Detect which cell encompasses the target text, then output its (x, y) center coordinate. 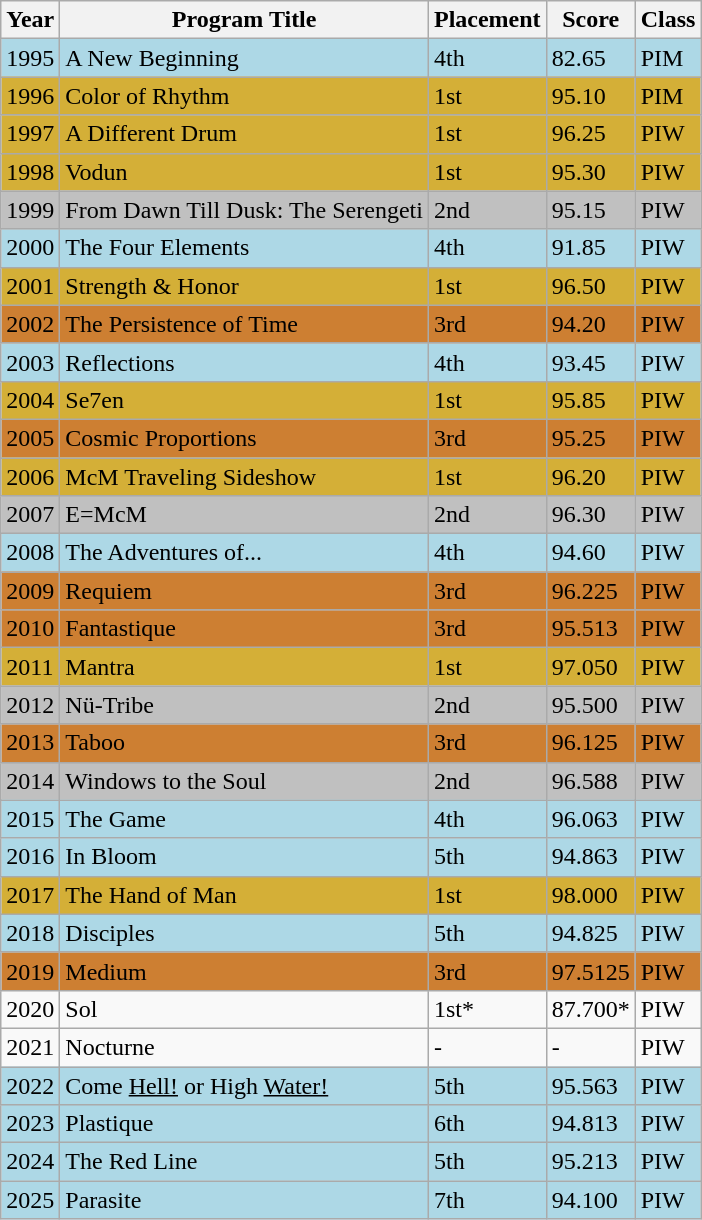
2007 (30, 515)
Sol (244, 1009)
Vodun (244, 172)
Disciples (244, 933)
E=McM (244, 515)
94.863 (590, 857)
Se7en (244, 400)
The Persistence of Time (244, 324)
2025 (30, 1200)
Medium (244, 971)
The Four Elements (244, 248)
From Dawn Till Dusk: The Serengeti (244, 210)
91.85 (590, 248)
93.45 (590, 362)
2022 (30, 1085)
Nocturne (244, 1047)
95.563 (590, 1085)
Cosmic Proportions (244, 438)
Year (30, 20)
95.85 (590, 400)
95.513 (590, 629)
94.60 (590, 553)
1996 (30, 96)
96.225 (590, 591)
The Adventures of... (244, 553)
95.500 (590, 705)
2024 (30, 1162)
94.825 (590, 933)
2009 (30, 591)
Strength & Honor (244, 286)
94.100 (590, 1200)
96.588 (590, 781)
97.050 (590, 667)
98.000 (590, 895)
Plastique (244, 1124)
7th (487, 1200)
Taboo (244, 743)
96.063 (590, 819)
2002 (30, 324)
Come Hell! or High Water! (244, 1085)
Requiem (244, 591)
95.213 (590, 1162)
87.700* (590, 1009)
Placement (487, 20)
2017 (30, 895)
96.30 (590, 515)
1998 (30, 172)
Windows to the Soul (244, 781)
2005 (30, 438)
Reflections (244, 362)
2003 (30, 362)
97.5125 (590, 971)
95.10 (590, 96)
Parasite (244, 1200)
2010 (30, 629)
2006 (30, 477)
2013 (30, 743)
1997 (30, 134)
1999 (30, 210)
Color of Rhythm (244, 96)
Fantastique (244, 629)
2004 (30, 400)
96.125 (590, 743)
2014 (30, 781)
The Hand of Man (244, 895)
2000 (30, 248)
96.50 (590, 286)
The Red Line (244, 1162)
2021 (30, 1047)
96.20 (590, 477)
A Different Drum (244, 134)
2008 (30, 553)
Nü-Tribe (244, 705)
2011 (30, 667)
2023 (30, 1124)
95.25 (590, 438)
94.813 (590, 1124)
96.25 (590, 134)
Score (590, 20)
The Game (244, 819)
2019 (30, 971)
In Bloom (244, 857)
Program Title (244, 20)
82.65 (590, 58)
2015 (30, 819)
95.30 (590, 172)
A New Beginning (244, 58)
2001 (30, 286)
2018 (30, 933)
95.15 (590, 210)
2012 (30, 705)
McM Traveling Sideshow (244, 477)
94.20 (590, 324)
Class (668, 20)
2016 (30, 857)
6th (487, 1124)
Mantra (244, 667)
1995 (30, 58)
2020 (30, 1009)
1st* (487, 1009)
